For the text-containing cell, return its midpoint in (x, y) coordinate format. 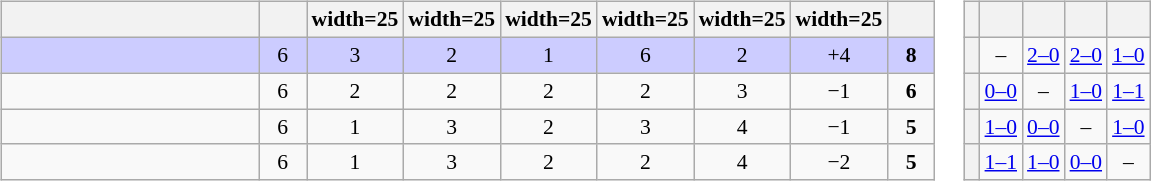
8 (911, 55)
+4 (838, 55)
−2 (838, 162)
